Capture the cell that displays the provided text and extract its (x, y) central coordinate. 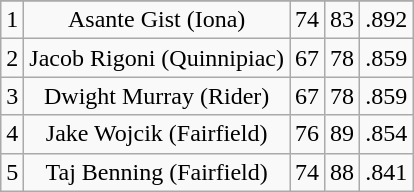
3 (12, 96)
Dwight Murray (Rider) (157, 96)
Jacob Rigoni (Quinnipiac) (157, 58)
2 (12, 58)
.892 (386, 20)
83 (342, 20)
Jake Wojcik (Fairfield) (157, 134)
88 (342, 172)
89 (342, 134)
.841 (386, 172)
.854 (386, 134)
1 (12, 20)
4 (12, 134)
Taj Benning (Fairfield) (157, 172)
Asante Gist (Iona) (157, 20)
76 (308, 134)
5 (12, 172)
